Locate the cell with the specified text and output its (X, Y) center coordinate. 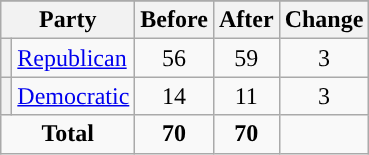
Total (68, 134)
Party (68, 20)
11 (246, 96)
After (246, 20)
Before (174, 20)
56 (174, 58)
14 (174, 96)
Democratic (74, 96)
Republican (74, 58)
59 (246, 58)
Change (324, 20)
